Determine the [X, Y] coordinate at the center of the cell enclosing the given text.  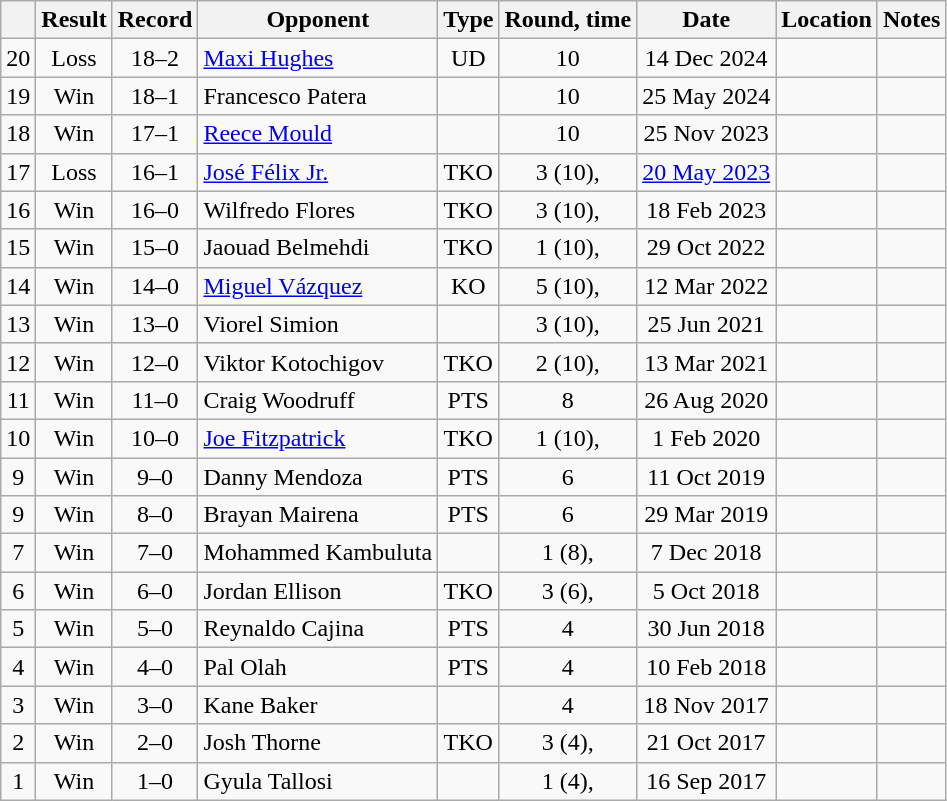
2–0 [155, 743]
1 (8), [568, 553]
29 Oct 2022 [706, 248]
Mohammed Kambuluta [318, 553]
Danny Mendoza [318, 477]
13 [18, 324]
25 Jun 2021 [706, 324]
Miguel Vázquez [318, 286]
Round, time [568, 20]
Location [827, 20]
14 [18, 286]
José Félix Jr. [318, 172]
5 (10), [568, 286]
30 Jun 2018 [706, 629]
7 [18, 553]
Francesco Patera [318, 96]
1 Feb 2020 [706, 438]
Pal Olah [318, 667]
1 [18, 781]
11 Oct 2019 [706, 477]
4–0 [155, 667]
5–0 [155, 629]
16 [18, 210]
11–0 [155, 400]
1–0 [155, 781]
Wilfredo Flores [318, 210]
25 Nov 2023 [706, 134]
19 [18, 96]
Result [74, 20]
18 [18, 134]
7–0 [155, 553]
3 (4), [568, 743]
3–0 [155, 705]
9–0 [155, 477]
Date [706, 20]
14 Dec 2024 [706, 58]
26 Aug 2020 [706, 400]
15 [18, 248]
1 (4), [568, 781]
7 Dec 2018 [706, 553]
KO [468, 286]
10–0 [155, 438]
Joe Fitzpatrick [318, 438]
17 [18, 172]
16–1 [155, 172]
18 Feb 2023 [706, 210]
UD [468, 58]
29 Mar 2019 [706, 515]
13 Mar 2021 [706, 362]
8–0 [155, 515]
Type [468, 20]
Jordan Ellison [318, 591]
3 (6), [568, 591]
20 May 2023 [706, 172]
Josh Thorne [318, 743]
11 [18, 400]
2 (10), [568, 362]
12 Mar 2022 [706, 286]
Gyula Tallosi [318, 781]
3 [18, 705]
13–0 [155, 324]
8 [568, 400]
14–0 [155, 286]
18–2 [155, 58]
Record [155, 20]
16 Sep 2017 [706, 781]
Opponent [318, 20]
12–0 [155, 362]
6–0 [155, 591]
Notes [911, 20]
Kane Baker [318, 705]
Maxi Hughes [318, 58]
Jaouad Belmehdi [318, 248]
Reynaldo Cajina [318, 629]
5 Oct 2018 [706, 591]
25 May 2024 [706, 96]
Brayan Mairena [318, 515]
18 Nov 2017 [706, 705]
20 [18, 58]
12 [18, 362]
15–0 [155, 248]
17–1 [155, 134]
Viorel Simion [318, 324]
5 [18, 629]
Reece Mould [318, 134]
Viktor Kotochigov [318, 362]
Craig Woodruff [318, 400]
16–0 [155, 210]
21 Oct 2017 [706, 743]
2 [18, 743]
10 Feb 2018 [706, 667]
18–1 [155, 96]
